Pinpoint the cell where the given text exists, returning its [X, Y] midpoint coordinate. 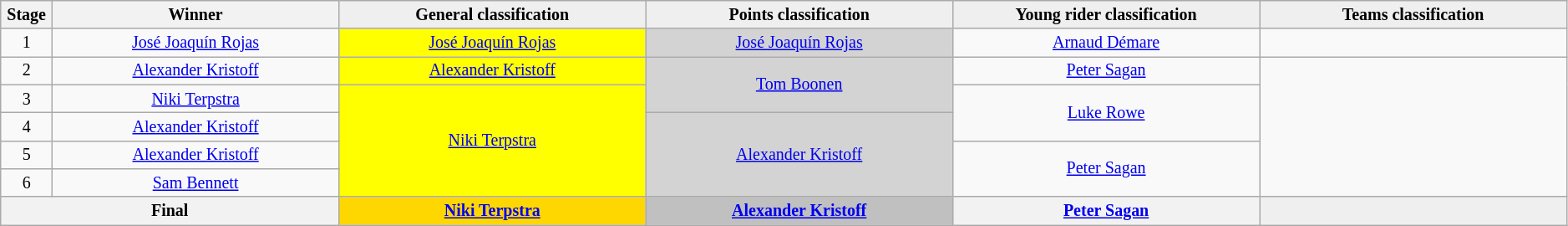
Winner [195, 15]
3 [27, 99]
General classification [493, 15]
Arnaud Démare [1106, 44]
Luke Rowe [1106, 112]
Sam Bennett [195, 182]
Young rider classification [1106, 15]
Teams classification [1413, 15]
Points classification [799, 15]
Stage [27, 15]
2 [27, 70]
4 [27, 127]
6 [27, 182]
1 [27, 44]
5 [27, 154]
Final [170, 211]
Tom Boonen [799, 85]
